Scan for the cell matching the given text and deliver its (X, Y) coordinate at center. 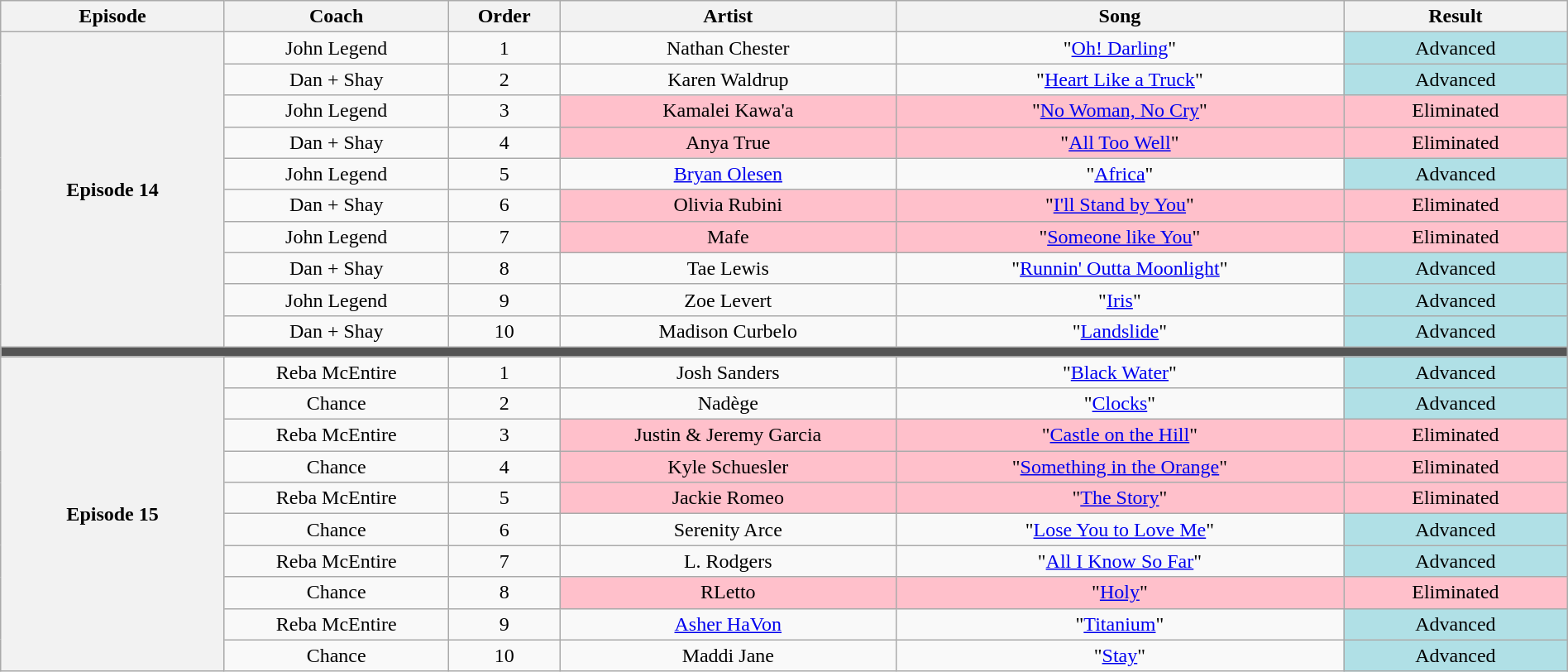
"Holy" (1120, 593)
Artist (728, 17)
Justin & Jeremy Garcia (728, 435)
Madison Curbelo (728, 331)
Maddi Jane (728, 655)
Episode 15 (112, 513)
"Stay" (1120, 655)
"All Too Well" (1120, 142)
Serenity Arce (728, 530)
"Black Water" (1120, 372)
Episode 14 (112, 190)
"Africa" (1120, 174)
Olivia Rubini (728, 205)
Kyle Schuesler (728, 467)
Kamalei Kawa'a (728, 111)
Mafe (728, 237)
Nadège (728, 404)
"Iris" (1120, 300)
"Someone like You" (1120, 237)
Zoe Levert (728, 300)
Order (504, 17)
Song (1120, 17)
Tae Lewis (728, 268)
"I'll Stand by You" (1120, 205)
Anya True (728, 142)
Asher HaVon (728, 624)
"Lose You to Love Me" (1120, 530)
"Heart Like a Truck" (1120, 79)
Nathan Chester (728, 48)
Episode (112, 17)
"Oh! Darling" (1120, 48)
Coach (336, 17)
L. Rodgers (728, 561)
Karen Waldrup (728, 79)
"Castle on the Hill" (1120, 435)
Jackie Romeo (728, 498)
RLetto (728, 593)
"The Story" (1120, 498)
"Landslide" (1120, 331)
"All I Know So Far" (1120, 561)
"Runnin' Outta Moonlight" (1120, 268)
Bryan Olesen (728, 174)
Result (1456, 17)
Josh Sanders (728, 372)
"Something in the Orange" (1120, 467)
"Titanium" (1120, 624)
"No Woman, No Cry" (1120, 111)
"Clocks" (1120, 404)
